Extract the [x, y] coordinate from the center of the cell holding the provided text.  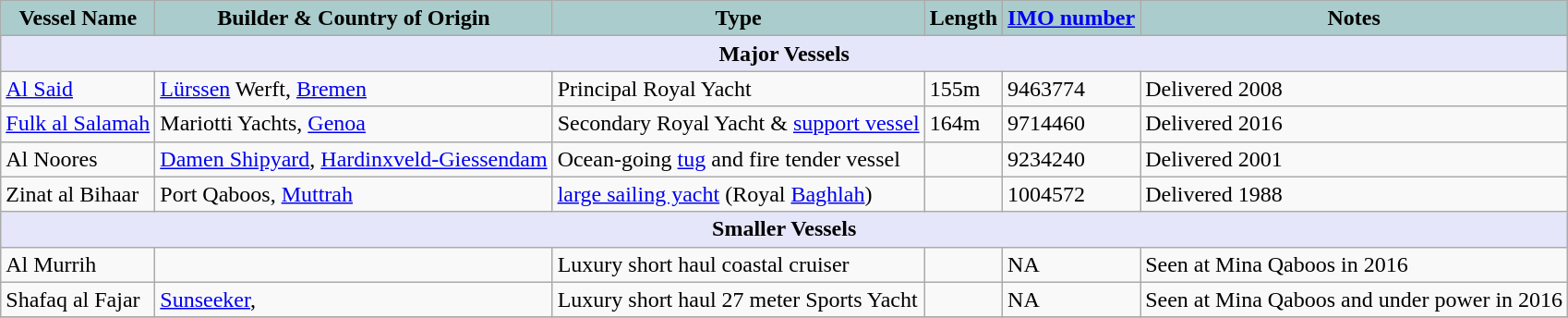
large sailing yacht (Royal Baghlah) [739, 194]
IMO number [1071, 18]
Delivered 2001 [1354, 159]
Lürssen Werft, Bremen [354, 89]
Ocean-going tug and fire tender vessel [739, 159]
Major Vessels [785, 54]
Builder & Country of Origin [354, 18]
Mariotti Yachts, Genoa [354, 124]
Delivered 2008 [1354, 89]
Principal Royal Yacht [739, 89]
Port Qaboos, Muttrah [354, 194]
Luxury short haul coastal cruiser [739, 264]
Smaller Vessels [785, 229]
Damen Shipyard, Hardinxveld-Giessendam [354, 159]
Seen at Mina Qaboos and under power in 2016 [1354, 300]
Seen at Mina Qaboos in 2016 [1354, 264]
9463774 [1071, 89]
Al Murrih [78, 264]
Secondary Royal Yacht & support vessel [739, 124]
Length [963, 18]
Sunseeker, [354, 300]
Notes [1354, 18]
9714460 [1071, 124]
Delivered 2016 [1354, 124]
Al Noores [78, 159]
155m [963, 89]
Delivered 1988 [1354, 194]
Zinat al Bihaar [78, 194]
9234240 [1071, 159]
1004572 [1071, 194]
Fulk al Salamah [78, 124]
Vessel Name [78, 18]
Luxury short haul 27 meter Sports Yacht [739, 300]
Shafaq al Fajar [78, 300]
Type [739, 18]
164m [963, 124]
Al Said [78, 89]
